Capture the cell that displays the provided text and extract its (x, y) central coordinate. 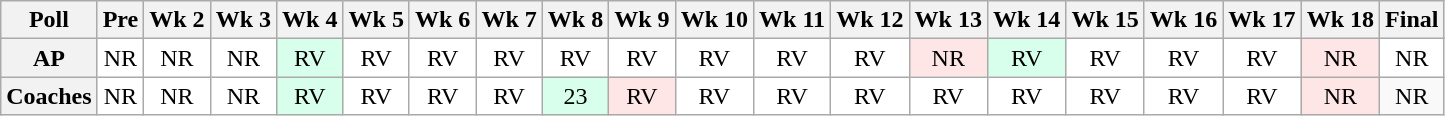
Coaches (49, 96)
Wk 6 (442, 20)
Wk 7 (509, 20)
Pre (120, 20)
Wk 8 (575, 20)
Wk 2 (177, 20)
Wk 16 (1183, 20)
Wk 11 (792, 20)
Wk 13 (948, 20)
Wk 3 (243, 20)
Wk 14 (1026, 20)
Poll (49, 20)
Wk 12 (870, 20)
Wk 9 (642, 20)
Wk 10 (714, 20)
Wk 17 (1262, 20)
Wk 18 (1340, 20)
Final (1412, 20)
AP (49, 58)
Wk 15 (1105, 20)
Wk 5 (376, 20)
23 (575, 96)
Wk 4 (310, 20)
